Determine the (x, y) coordinate at the center of the cell enclosing the given text.  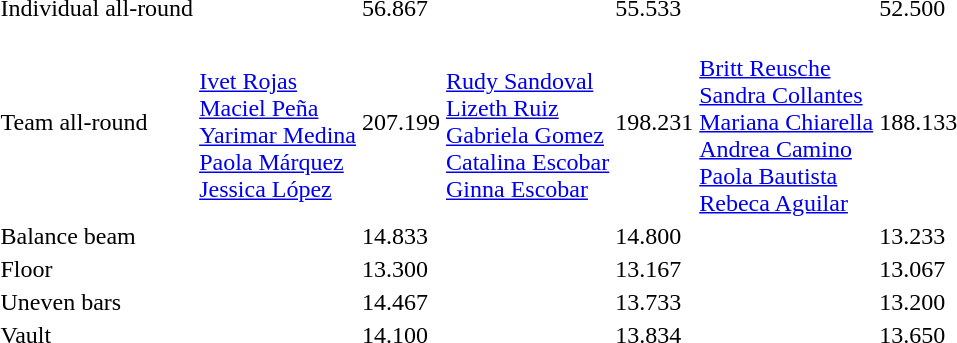
14.800 (654, 236)
13.167 (654, 269)
13.733 (654, 302)
13.300 (400, 269)
14.467 (400, 302)
207.199 (400, 122)
14.833 (400, 236)
Britt ReuscheSandra CollantesMariana ChiarellaAndrea CaminoPaola BautistaRebeca Aguilar (786, 122)
198.231 (654, 122)
Rudy SandovalLizeth RuizGabriela GomezCatalina EscobarGinna Escobar (527, 122)
Ivet RojasMaciel PeñaYarimar MedinaPaola MárquezJessica López (278, 122)
